Output the (x, y) coordinate of the center of the cell containing the given text.  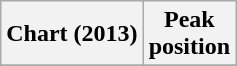
Chart (2013) (72, 34)
Peakposition (189, 34)
